For the text-containing cell, return its midpoint in [x, y] coordinate format. 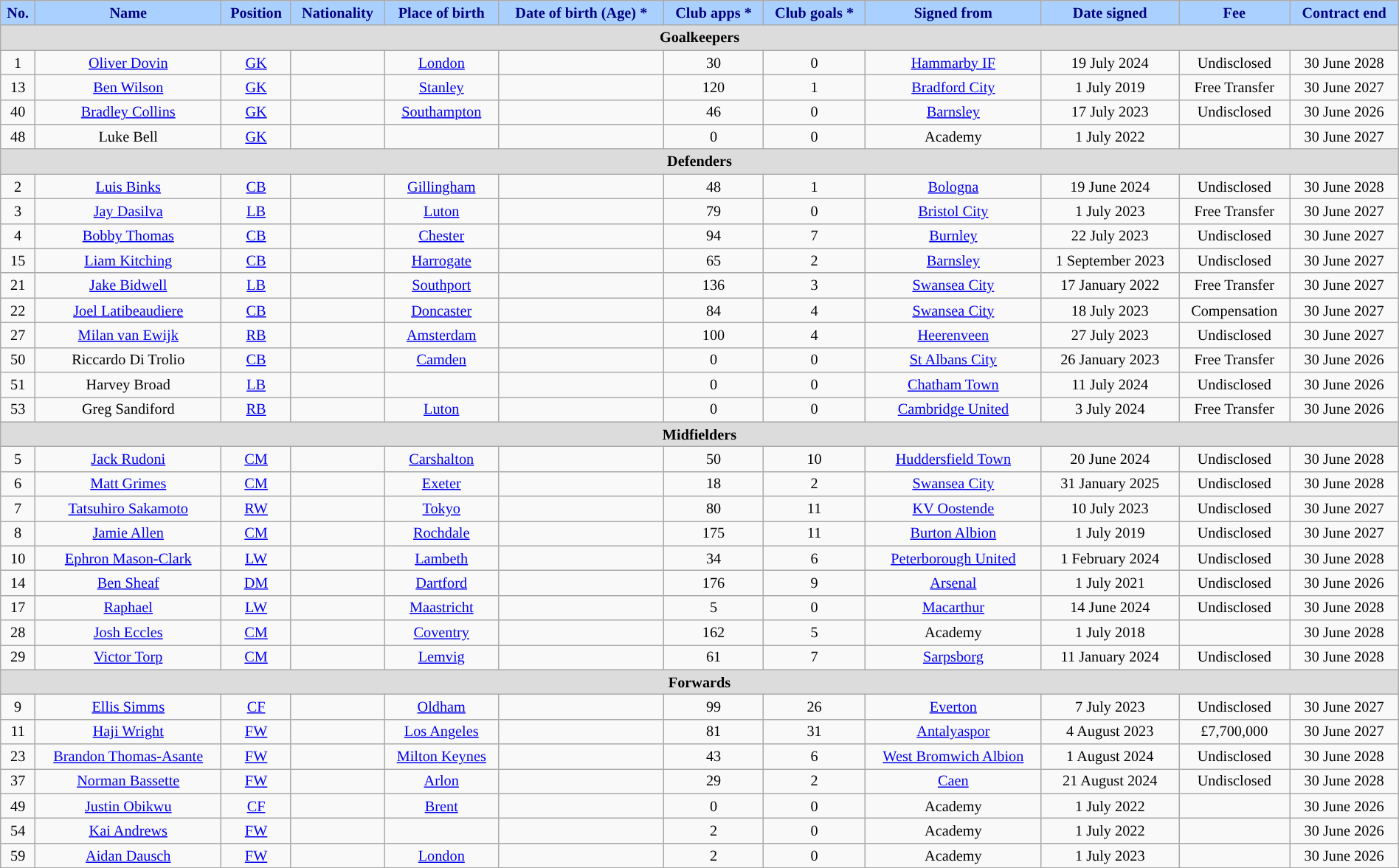
Huddersfield Town [953, 459]
Justin Obikwu [128, 806]
27 [18, 335]
136 [714, 285]
Nationality [337, 13]
Greg Sandiford [128, 409]
Peterborough United [953, 558]
Lemvig [441, 657]
Chester [441, 236]
Aidan Dausch [128, 855]
Burnley [953, 236]
Tokyo [441, 508]
17 [18, 608]
26 January 2023 [1110, 360]
Carshalton [441, 459]
Arlon [441, 781]
Bristol City [953, 211]
Club goals * [814, 13]
Lambeth [441, 558]
Raphael [128, 608]
10 July 2023 [1110, 508]
Milton Keynes [441, 757]
Harrogate [441, 260]
Maastricht [441, 608]
Josh Eccles [128, 632]
21 [18, 285]
43 [714, 757]
Amsterdam [441, 335]
18 [714, 484]
22 [18, 310]
11 January 2024 [1110, 657]
79 [714, 211]
Dartford [441, 583]
Haji Wright [128, 732]
Coventry [441, 632]
Harvey Broad [128, 384]
81 [714, 732]
Rochdale [441, 533]
Cambridge United [953, 409]
Ephron Mason-Clark [128, 558]
Ellis Simms [128, 706]
Ben Sheaf [128, 583]
Stanley [441, 87]
34 [714, 558]
Sarpsborg [953, 657]
Jay Dasilva [128, 211]
Caen [953, 781]
20 June 2024 [1110, 459]
40 [18, 112]
51 [18, 384]
Joel Latibeaudiere [128, 310]
37 [18, 781]
15 [18, 260]
Position [256, 13]
Compensation [1234, 310]
Ben Wilson [128, 87]
Southampton [441, 112]
Norman Bassette [128, 781]
Bologna [953, 187]
Oliver Dovin [128, 62]
No. [18, 13]
17 July 2023 [1110, 112]
KV Oostende [953, 508]
94 [714, 236]
Defenders [699, 162]
Midfielders [699, 434]
99 [714, 706]
120 [714, 87]
26 [814, 706]
£7,700,000 [1234, 732]
Luis Binks [128, 187]
Fee [1234, 13]
162 [714, 632]
Arsenal [953, 583]
St Albans City [953, 360]
4 August 2023 [1110, 732]
Liam Kitching [128, 260]
7 July 2023 [1110, 706]
17 January 2022 [1110, 285]
1 August 2024 [1110, 757]
46 [714, 112]
Los Angeles [441, 732]
Goalkeepers [699, 38]
Heerenveen [953, 335]
Tatsuhiro Sakamoto [128, 508]
23 [18, 757]
Riccardo Di Trolio [128, 360]
Jamie Allen [128, 533]
Milan van Ewijk [128, 335]
Bradford City [953, 87]
Burton Albion [953, 533]
Hammarby IF [953, 62]
Everton [953, 706]
Forwards [699, 682]
Kai Andrews [128, 830]
Name [128, 13]
1 July 2018 [1110, 632]
175 [714, 533]
Club apps * [714, 13]
Jack Rudoni [128, 459]
DM [256, 583]
13 [18, 87]
54 [18, 830]
14 [18, 583]
49 [18, 806]
Doncaster [441, 310]
Antalyaspor [953, 732]
31 January 2025 [1110, 484]
1 July 2021 [1110, 583]
61 [714, 657]
100 [714, 335]
80 [714, 508]
1 September 2023 [1110, 260]
Jake Bidwell [128, 285]
84 [714, 310]
Exeter [441, 484]
Contract end [1344, 13]
Signed from [953, 13]
176 [714, 583]
27 July 2023 [1110, 335]
30 [714, 62]
Camden [441, 360]
Victor Torp [128, 657]
21 August 2024 [1110, 781]
Bobby Thomas [128, 236]
RW [256, 508]
19 June 2024 [1110, 187]
28 [18, 632]
West Bromwich Albion [953, 757]
Matt Grimes [128, 484]
Oldham [441, 706]
Macarthur [953, 608]
Place of birth [441, 13]
22 July 2023 [1110, 236]
Southport [441, 285]
Luke Bell [128, 136]
65 [714, 260]
31 [814, 732]
Date signed [1110, 13]
11 July 2024 [1110, 384]
3 July 2024 [1110, 409]
Bradley Collins [128, 112]
14 June 2024 [1110, 608]
8 [18, 533]
Chatham Town [953, 384]
Date of birth (Age) * [581, 13]
59 [18, 855]
53 [18, 409]
18 July 2023 [1110, 310]
1 February 2024 [1110, 558]
Brent [441, 806]
19 July 2024 [1110, 62]
Gillingham [441, 187]
Brandon Thomas-Asante [128, 757]
